Provide the [X, Y] coordinate of the cell's center where the given text is located.  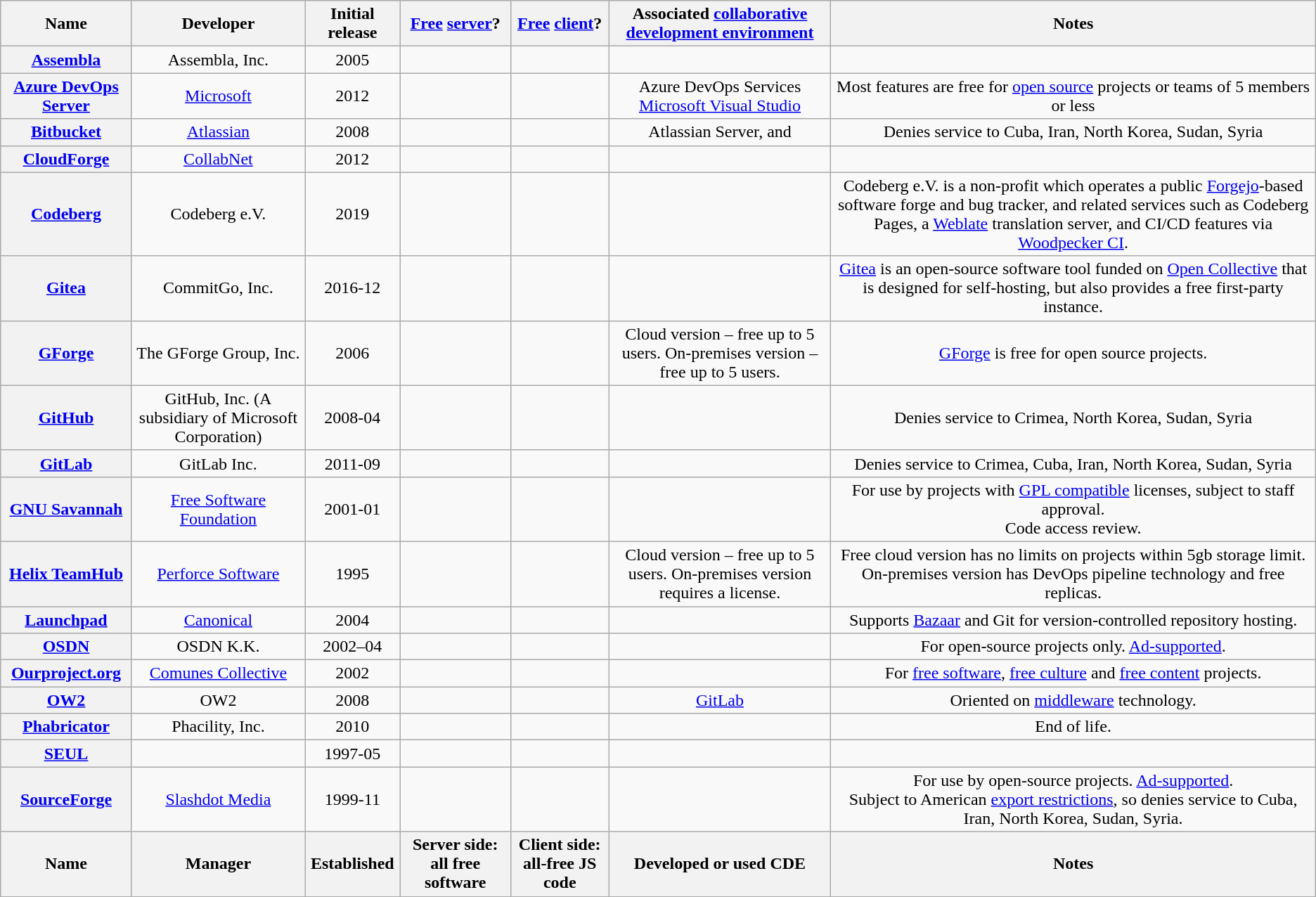
Perforce Software [218, 574]
Server side: all free software [456, 864]
GNU Savannah [66, 509]
GitHub, Inc. (A subsidiary of Microsoft Corporation) [218, 418]
OSDN K.K. [218, 647]
Bitbucket [66, 132]
Phacility, Inc. [218, 727]
Assembla, Inc. [218, 60]
2011-09 [353, 463]
CloudForge [66, 159]
Denies service to Crimea, North Korea, Sudan, Syria [1073, 418]
2019 [353, 214]
2004 [353, 619]
1997-05 [353, 754]
Azure DevOps Server [66, 96]
Free server? [456, 24]
2002–04 [353, 647]
Cloud version – free up to 5 users. On-premises version – free up to 5 users. [720, 353]
Denies service to Cuba, Iran, North Korea, Sudan, Syria [1073, 132]
Developer [218, 24]
CommitGo, Inc. [218, 288]
Initial release [353, 24]
Supports Bazaar and Git for version-controlled repository hosting. [1073, 619]
Microsoft [218, 96]
Phabricator [66, 727]
GForge [66, 353]
Oriented on middleware technology. [1073, 700]
Gitea is an open-source software tool funded on Open Collective that is designed for self-hosting, but also provides a free first-party instance. [1073, 288]
Codeberg e.V. [218, 214]
Most features are free for open source projects or teams of 5 members or less [1073, 96]
SEUL [66, 754]
2005 [353, 60]
GitLab Inc. [218, 463]
OSDN [66, 647]
Slashdot Media [218, 799]
SourceForge [66, 799]
Developed or used CDE [720, 864]
Free client? [560, 24]
CollabNet [218, 159]
Atlassian [218, 132]
Azure DevOps ServicesMicrosoft Visual Studio [720, 96]
Denies service to Crimea, Cuba, Iran, North Korea, Sudan, Syria [1073, 463]
Free cloud version has no limits on projects within 5gb storage limit.On-premises version has DevOps pipeline technology and free replicas. [1073, 574]
For use by projects with GPL compatible licenses, subject to staff approval.Code access review. [1073, 509]
The GForge Group, Inc. [218, 353]
For free software, free culture and free content projects. [1073, 673]
Manager [218, 864]
2006 [353, 353]
2001-01 [353, 509]
2010 [353, 727]
Ourproject.org [66, 673]
Atlassian Server, and [720, 132]
2008-04 [353, 418]
For use by open-source projects. Ad-supported.Subject to American export restrictions, so denies service to Cuba, Iran, North Korea, Sudan, Syria. [1073, 799]
Launchpad [66, 619]
Established [353, 864]
1999-11 [353, 799]
Free Software Foundation [218, 509]
Codeberg [66, 214]
1995 [353, 574]
GitHub [66, 418]
Gitea [66, 288]
Comunes Collective [218, 673]
End of life. [1073, 727]
Helix TeamHub [66, 574]
GForge is free for open source projects. [1073, 353]
Client side: all-free JS code [560, 864]
Associated collaborative development environment [720, 24]
Assembla [66, 60]
For open-source projects only. Ad-supported. [1073, 647]
Cloud version – free up to 5 users. On-premises version requires a license. [720, 574]
2016-12 [353, 288]
Canonical [218, 619]
2002 [353, 673]
